Capture the cell that displays the provided text and extract its [X, Y] central coordinate. 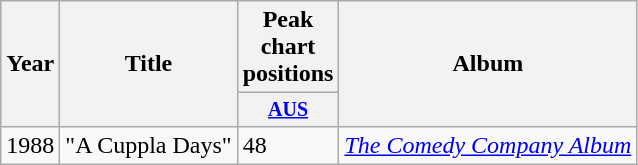
1988 [30, 145]
"A Cuppla Days" [148, 145]
The Comedy Company Album [488, 145]
Year [30, 64]
AUS [288, 110]
Title [148, 64]
Peak chart positions [288, 47]
48 [288, 145]
Album [488, 64]
